Determine the [x, y] coordinate at the center of the cell enclosing the given text.  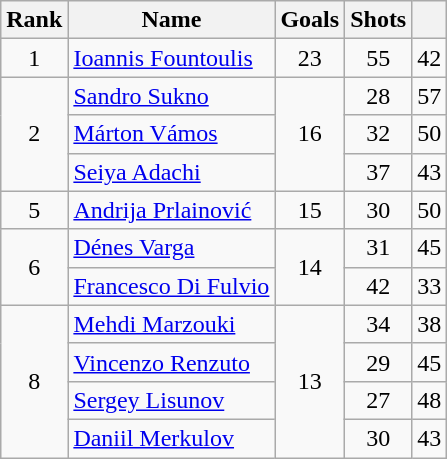
37 [378, 172]
29 [378, 362]
Márton Vámos [172, 134]
28 [378, 96]
32 [378, 134]
Seiya Adachi [172, 172]
Sandro Sukno [172, 96]
57 [430, 96]
6 [34, 267]
38 [430, 324]
23 [310, 58]
8 [34, 381]
Mehdi Marzouki [172, 324]
Andrija Prlainović [172, 210]
Sergey Lisunov [172, 400]
55 [378, 58]
5 [34, 210]
Rank [34, 20]
Goals [310, 20]
Daniil Merkulov [172, 438]
27 [378, 400]
Shots [378, 20]
Vincenzo Renzuto [172, 362]
31 [378, 248]
34 [378, 324]
Dénes Varga [172, 248]
15 [310, 210]
16 [310, 134]
2 [34, 134]
13 [310, 381]
1 [34, 58]
48 [430, 400]
14 [310, 267]
33 [430, 286]
Ioannis Fountoulis [172, 58]
Francesco Di Fulvio [172, 286]
Name [172, 20]
